Scan for the cell matching the given text and deliver its (x, y) coordinate at center. 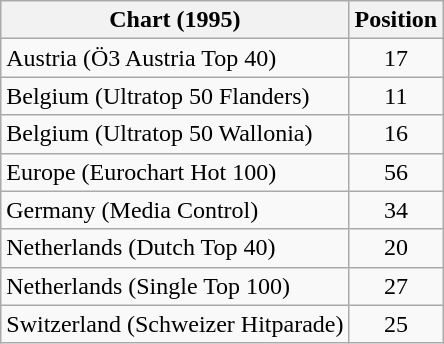
Austria (Ö3 Austria Top 40) (175, 58)
Switzerland (Schweizer Hitparade) (175, 324)
Europe (Eurochart Hot 100) (175, 172)
20 (396, 248)
27 (396, 286)
34 (396, 210)
Belgium (Ultratop 50 Flanders) (175, 96)
11 (396, 96)
Germany (Media Control) (175, 210)
17 (396, 58)
56 (396, 172)
Belgium (Ultratop 50 Wallonia) (175, 134)
Netherlands (Dutch Top 40) (175, 248)
Position (396, 20)
Netherlands (Single Top 100) (175, 286)
Chart (1995) (175, 20)
25 (396, 324)
16 (396, 134)
